Find where the given text appears and provide that cell's center as (X, Y) coordinate. 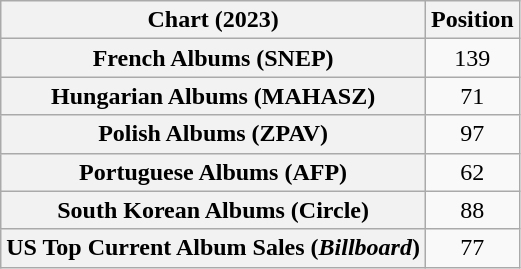
Hungarian Albums (MAHASZ) (214, 96)
71 (472, 96)
88 (472, 210)
US Top Current Album Sales (Billboard) (214, 248)
Polish Albums (ZPAV) (214, 134)
77 (472, 248)
62 (472, 172)
Chart (2023) (214, 20)
Portuguese Albums (AFP) (214, 172)
Position (472, 20)
139 (472, 58)
South Korean Albums (Circle) (214, 210)
97 (472, 134)
French Albums (SNEP) (214, 58)
